Return (X, Y) of the center of cell containing provided text 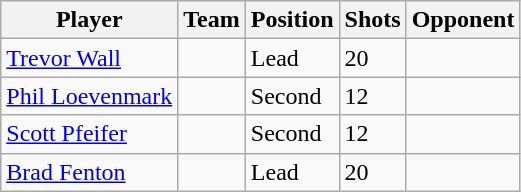
Phil Loevenmark (90, 96)
Scott Pfeifer (90, 134)
Team (212, 20)
Shots (372, 20)
Opponent (463, 20)
Position (292, 20)
Trevor Wall (90, 58)
Player (90, 20)
Brad Fenton (90, 172)
